Extract the (X, Y) coordinate from the center of the cell holding the provided text.  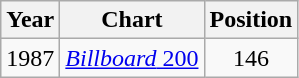
146 (251, 58)
Year (30, 20)
Position (251, 20)
Billboard 200 (132, 58)
Chart (132, 20)
1987 (30, 58)
